Search for the cell housing the specified text and yield its [X, Y] center coordinate. 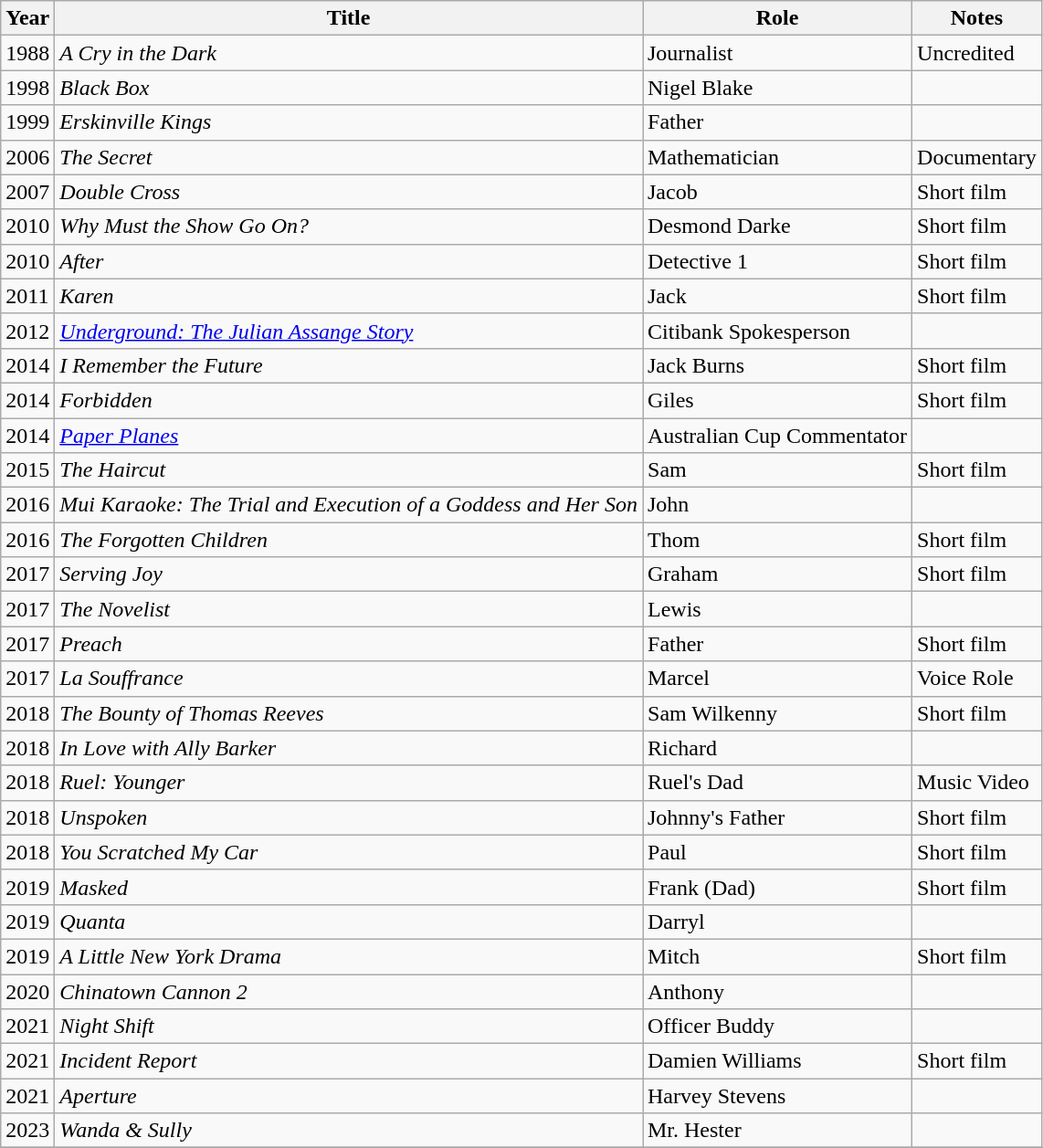
Mr. Hester [778, 1131]
You Scratched My Car [349, 852]
Anthony [778, 991]
Masked [349, 887]
Thom [778, 540]
Marcel [778, 679]
2011 [27, 296]
La Souffrance [349, 679]
The Forgotten Children [349, 540]
The Secret [349, 157]
Serving Joy [349, 574]
The Bounty of Thomas Reeves [349, 713]
Role [778, 18]
Jack Burns [778, 365]
Quanta [349, 922]
2015 [27, 470]
Karen [349, 296]
Nigel Blake [778, 88]
Underground: The Julian Assange Story [349, 331]
Night Shift [349, 1027]
Johnny's Father [778, 817]
Frank (Dad) [778, 887]
The Novelist [349, 609]
2007 [27, 192]
Journalist [778, 53]
2023 [27, 1131]
Lewis [778, 609]
Graham [778, 574]
1988 [27, 53]
Jack [778, 296]
Black Box [349, 88]
Paper Planes [349, 436]
Why Must the Show Go On? [349, 226]
Sam Wilkenny [778, 713]
Mathematician [778, 157]
After [349, 261]
Damien Williams [778, 1061]
Voice Role [977, 679]
1998 [27, 88]
Chinatown Cannon 2 [349, 991]
The Haircut [349, 470]
Year [27, 18]
Title [349, 18]
Paul [778, 852]
Double Cross [349, 192]
In Love with Ally Barker [349, 748]
Sam [778, 470]
John [778, 505]
1999 [27, 122]
Wanda & Sully [349, 1131]
Ruel's Dad [778, 783]
A Cry in the Dark [349, 53]
Mitch [778, 956]
Desmond Darke [778, 226]
Aperture [349, 1096]
Preach [349, 644]
Citibank Spokesperson [778, 331]
Harvey Stevens [778, 1096]
Erskinville Kings [349, 122]
Music Video [977, 783]
Australian Cup Commentator [778, 436]
Detective 1 [778, 261]
Documentary [977, 157]
2006 [27, 157]
Unspoken [349, 817]
2020 [27, 991]
Ruel: Younger [349, 783]
Darryl [778, 922]
I Remember the Future [349, 365]
Notes [977, 18]
Richard [778, 748]
Mui Karaoke: The Trial and Execution of a Goddess and Her Son [349, 505]
Jacob [778, 192]
A Little New York Drama [349, 956]
2012 [27, 331]
Officer Buddy [778, 1027]
Forbidden [349, 400]
Giles [778, 400]
Uncredited [977, 53]
Incident Report [349, 1061]
